Extract the [X, Y] coordinate from the center of the cell holding the provided text.  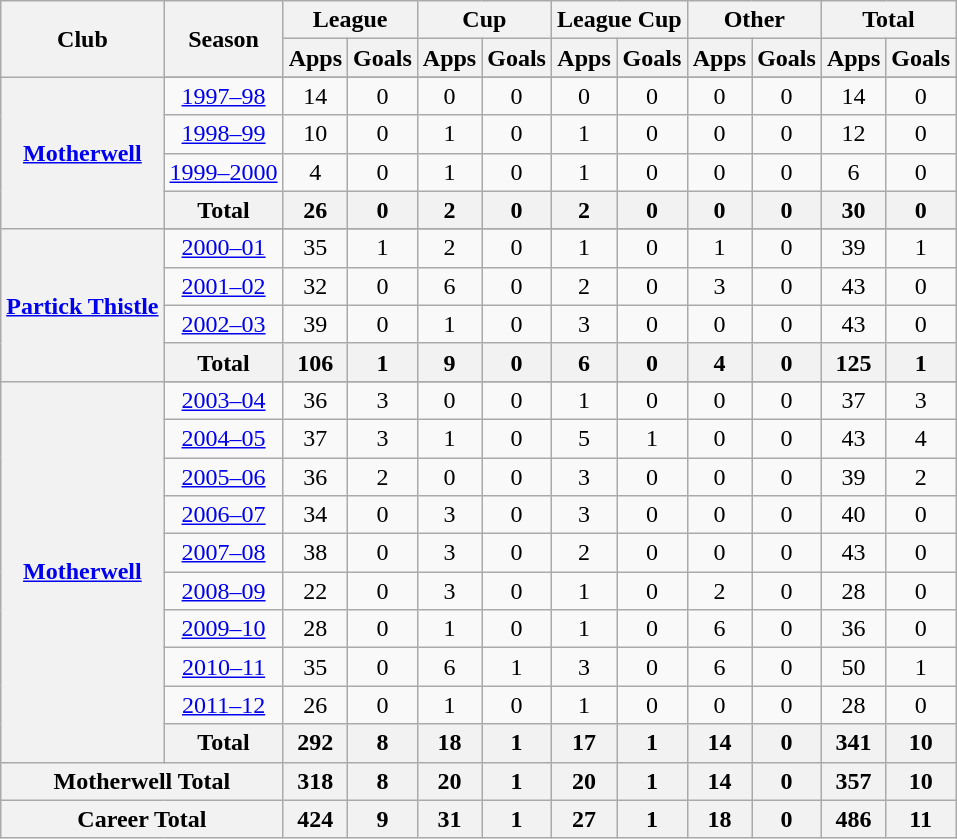
2006–07 [224, 515]
40 [853, 515]
27 [584, 819]
Partick Thistle [82, 305]
11 [921, 819]
2009–10 [224, 629]
125 [853, 362]
Cup [484, 20]
Other [754, 20]
2003–04 [224, 400]
Career Total [142, 819]
30 [853, 210]
League Cup [619, 20]
2011–12 [224, 705]
22 [315, 591]
2002–03 [224, 324]
12 [853, 134]
106 [315, 362]
2010–11 [224, 667]
34 [315, 515]
318 [315, 781]
2004–05 [224, 438]
League [350, 20]
2001–02 [224, 286]
1997–98 [224, 96]
1998–99 [224, 134]
31 [449, 819]
Season [224, 39]
2007–08 [224, 553]
Motherwell Total [142, 781]
424 [315, 819]
38 [315, 553]
32 [315, 286]
Club [82, 39]
50 [853, 667]
357 [853, 781]
2008–09 [224, 591]
341 [853, 743]
2005–06 [224, 477]
486 [853, 819]
292 [315, 743]
5 [584, 438]
1999–2000 [224, 172]
2000–01 [224, 248]
17 [584, 743]
